Detect which cell encompasses the target text, then output its (X, Y) center coordinate. 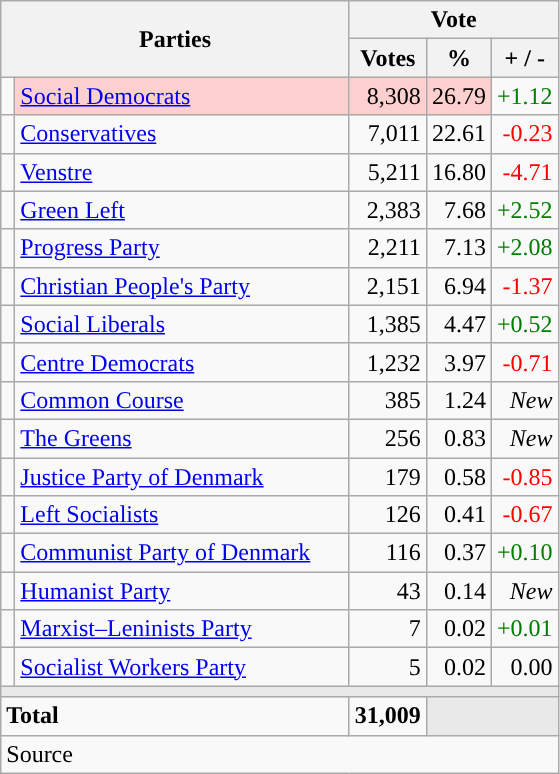
-0.23 (524, 134)
-0.85 (524, 477)
Source (280, 754)
+1.12 (524, 96)
2,383 (388, 210)
5 (388, 667)
Left Socialists (182, 515)
0.83 (458, 438)
385 (388, 400)
Vote (454, 20)
116 (388, 553)
179 (388, 477)
31,009 (388, 716)
-0.67 (524, 515)
6.94 (458, 286)
7.13 (458, 248)
Progress Party (182, 248)
+2.08 (524, 248)
Socialist Workers Party (182, 667)
Justice Party of Denmark (182, 477)
-1.37 (524, 286)
+0.52 (524, 324)
5,211 (388, 172)
Social Liberals (182, 324)
Common Course (182, 400)
126 (388, 515)
1,385 (388, 324)
43 (388, 591)
Centre Democrats (182, 362)
7 (388, 629)
+0.10 (524, 553)
Social Democrats (182, 96)
256 (388, 438)
16.80 (458, 172)
2,151 (388, 286)
Conservatives (182, 134)
Green Left (182, 210)
1,232 (388, 362)
4.47 (458, 324)
Total (176, 716)
Communist Party of Denmark (182, 553)
-0.71 (524, 362)
0.58 (458, 477)
Venstre (182, 172)
0.00 (524, 667)
7.68 (458, 210)
Christian People's Party (182, 286)
% (458, 58)
8,308 (388, 96)
Parties (176, 39)
1.24 (458, 400)
-4.71 (524, 172)
Marxist–Leninists Party (182, 629)
0.41 (458, 515)
Votes (388, 58)
0.37 (458, 553)
+2.52 (524, 210)
2,211 (388, 248)
7,011 (388, 134)
The Greens (182, 438)
+ / - (524, 58)
22.61 (458, 134)
3.97 (458, 362)
26.79 (458, 96)
+0.01 (524, 629)
0.14 (458, 591)
Humanist Party (182, 591)
